Search for the cell housing the specified text and yield its (X, Y) center coordinate. 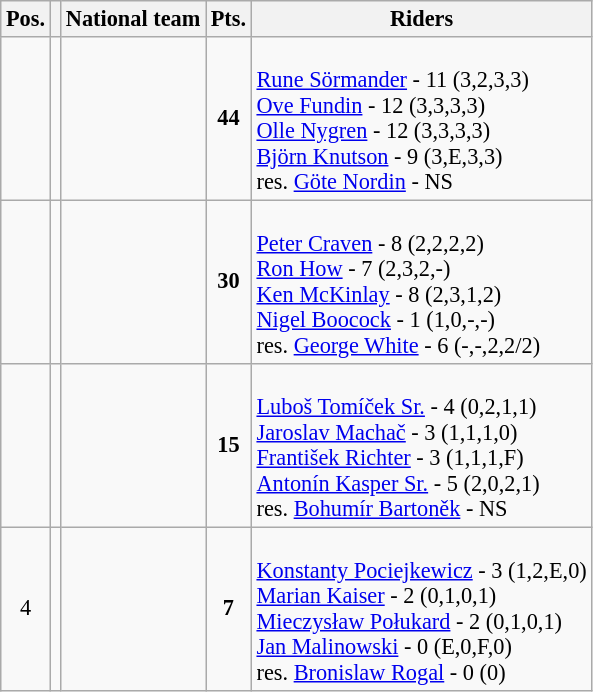
Pos. (26, 19)
Riders (422, 19)
Rune Sörmander - 11 (3,2,3,3) Ove Fundin - 12 (3,3,3,3) Olle Nygren - 12 (3,3,3,3) Björn Knutson - 9 (3,E,3,3) res. Göte Nordin - NS (422, 118)
44 (229, 118)
Pts. (229, 19)
Peter Craven - 8 (2,2,2,2) Ron How - 7 (2,3,2,-) Ken McKinlay - 8 (2,3,1,2) Nigel Boocock - 1 (1,0,-,-) res. George White - 6 (-,-,2,2/2) (422, 282)
30 (229, 282)
4 (26, 608)
7 (229, 608)
National team (134, 19)
15 (229, 444)
